Determine the (X, Y) coordinate at the center of the cell enclosing the given text.  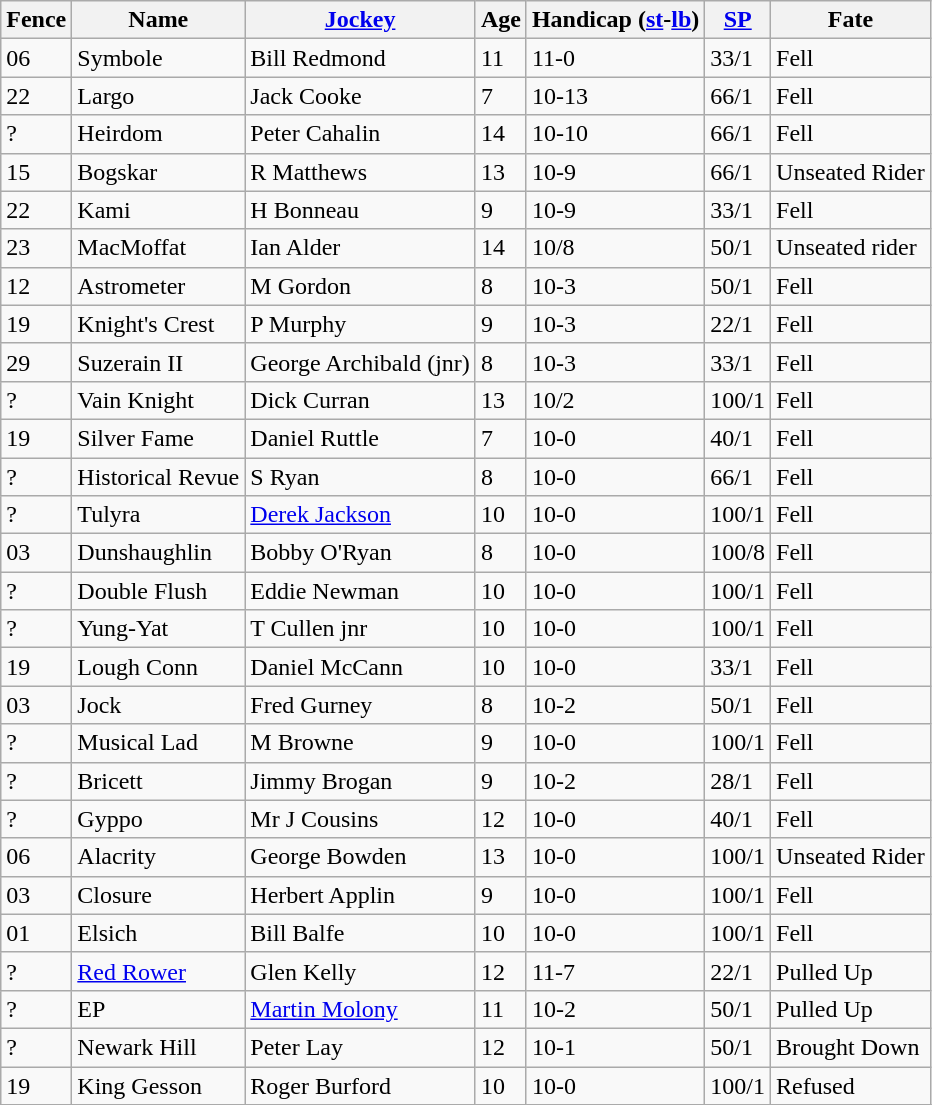
Bogskar (158, 172)
S Ryan (360, 477)
Vain Knight (158, 400)
Jimmy Brogan (360, 781)
10/2 (615, 400)
Lough Conn (158, 667)
Astrometer (158, 286)
10-10 (615, 134)
Glen Kelly (360, 971)
George Bowden (360, 857)
Musical Lad (158, 743)
Historical Revue (158, 477)
10-1 (615, 1047)
H Bonneau (360, 210)
Daniel McCann (360, 667)
EP (158, 1009)
Fate (851, 20)
Roger Burford (360, 1085)
Bill Redmond (360, 58)
Knight's Crest (158, 324)
Red Rower (158, 971)
Closure (158, 895)
SP (738, 20)
Bobby O'Ryan (360, 553)
Martin Molony (360, 1009)
Name (158, 20)
Herbert Applin (360, 895)
Symbole (158, 58)
Alacrity (158, 857)
Unseated rider (851, 248)
Fence (36, 20)
Jock (158, 705)
M Browne (360, 743)
King Gesson (158, 1085)
Suzerain II (158, 362)
15 (36, 172)
Largo (158, 96)
10/8 (615, 248)
Brought Down (851, 1047)
Eddie Newman (360, 591)
Ian Alder (360, 248)
R Matthews (360, 172)
Age (500, 20)
Refused (851, 1085)
Handicap (st-lb) (615, 20)
01 (36, 933)
Peter Cahalin (360, 134)
MacMoffat (158, 248)
Elsich (158, 933)
28/1 (738, 781)
George Archibald (jnr) (360, 362)
Peter Lay (360, 1047)
Yung-Yat (158, 629)
Mr J Cousins (360, 819)
10-13 (615, 96)
Double Flush (158, 591)
Kami (158, 210)
Fred Gurney (360, 705)
Daniel Ruttle (360, 438)
Heirdom (158, 134)
23 (36, 248)
T Cullen jnr (360, 629)
P Murphy (360, 324)
11-7 (615, 971)
29 (36, 362)
Gyppo (158, 819)
Bill Balfe (360, 933)
M Gordon (360, 286)
Silver Fame (158, 438)
11-0 (615, 58)
Jockey (360, 20)
Jack Cooke (360, 96)
Newark Hill (158, 1047)
100/8 (738, 553)
Dick Curran (360, 400)
Tulyra (158, 515)
Derek Jackson (360, 515)
Bricett (158, 781)
Dunshaughlin (158, 553)
